Determine the [x, y] coordinate at the center of the cell enclosing the given text.  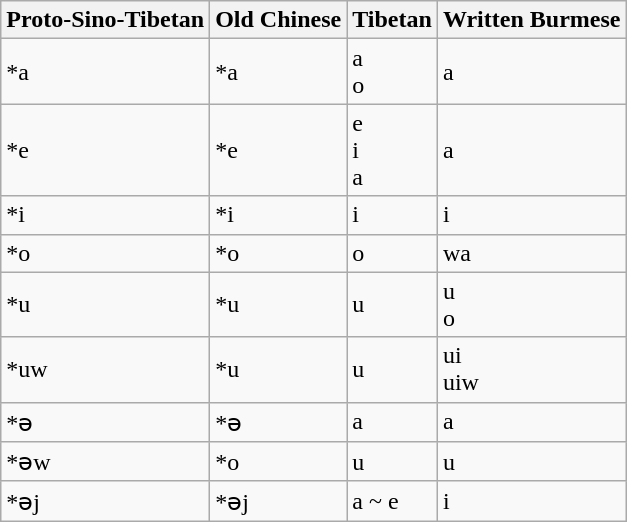
*uw [106, 370]
Written Burmese [532, 20]
Tibetan [392, 20]
o [392, 253]
wa [532, 253]
a ~ e [392, 501]
Old Chinese [278, 20]
u o [532, 304]
*əw [106, 462]
ui uiw [532, 370]
a o [392, 72]
e i a [392, 150]
Proto-Sino-Tibetan [106, 20]
